Return the (x, y) coordinate for the center point of the cell that contains the specified text.  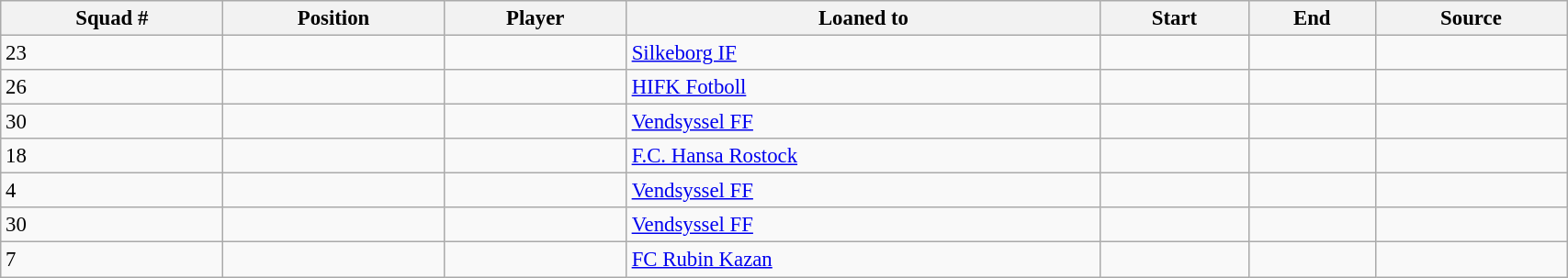
Loaned to (863, 18)
F.C. Hansa Rostock (863, 156)
HIFK Fotboll (863, 87)
Silkeborg IF (863, 53)
23 (112, 53)
Start (1175, 18)
4 (112, 191)
26 (112, 87)
18 (112, 156)
End (1312, 18)
FC Rubin Kazan (863, 260)
Player (535, 18)
Position (333, 18)
Source (1471, 18)
7 (112, 260)
Squad # (112, 18)
